Return [X, Y] of the center of cell containing provided text 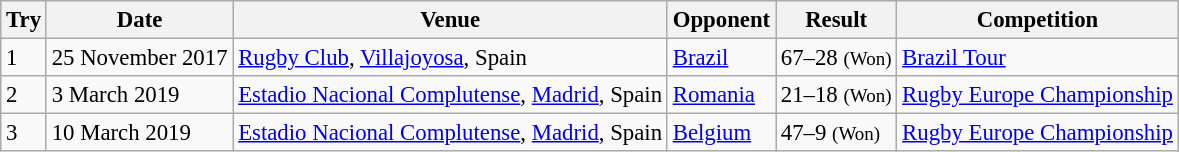
Romania [721, 95]
Opponent [721, 20]
2 [24, 95]
1 [24, 58]
Venue [450, 20]
Brazil [721, 58]
47–9 (Won) [836, 133]
10 March 2019 [139, 133]
21–18 (Won) [836, 95]
Rugby Club, Villajoyosa, Spain [450, 58]
Result [836, 20]
Competition [1038, 20]
67–28 (Won) [836, 58]
25 November 2017 [139, 58]
Brazil Tour [1038, 58]
Date [139, 20]
3 March 2019 [139, 95]
Belgium [721, 133]
3 [24, 133]
Try [24, 20]
